For the text-containing cell, return its midpoint in (x, y) coordinate format. 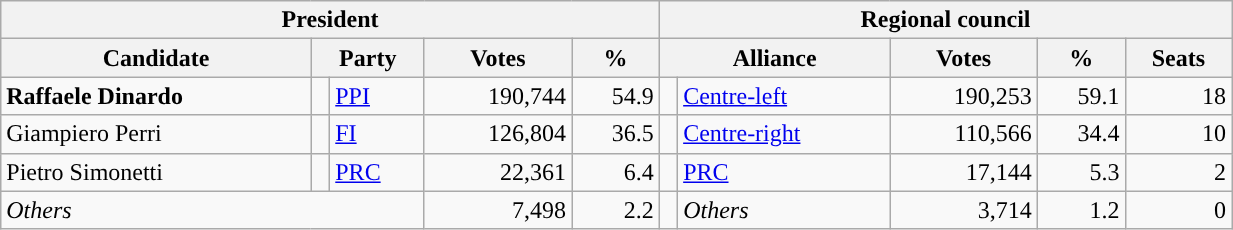
6.4 (616, 172)
17,144 (964, 172)
34.4 (1081, 134)
Alliance (774, 58)
President (330, 20)
0 (1178, 210)
Centre-left (784, 96)
Centre-right (784, 134)
PPI (378, 96)
5.3 (1081, 172)
Regional council (945, 20)
FI (378, 134)
59.1 (1081, 96)
10 (1178, 134)
54.9 (616, 96)
22,361 (498, 172)
2 (1178, 172)
Raffaele Dinardo (156, 96)
Pietro Simonetti (156, 172)
Party (368, 58)
1.2 (1081, 210)
Candidate (156, 58)
18 (1178, 96)
2.2 (616, 210)
Seats (1178, 58)
190,253 (964, 96)
36.5 (616, 134)
3,714 (964, 210)
Giampiero Perri (156, 134)
190,744 (498, 96)
110,566 (964, 134)
7,498 (498, 210)
126,804 (498, 134)
